Determine the (X, Y) coordinate at the center of the cell enclosing the given text.  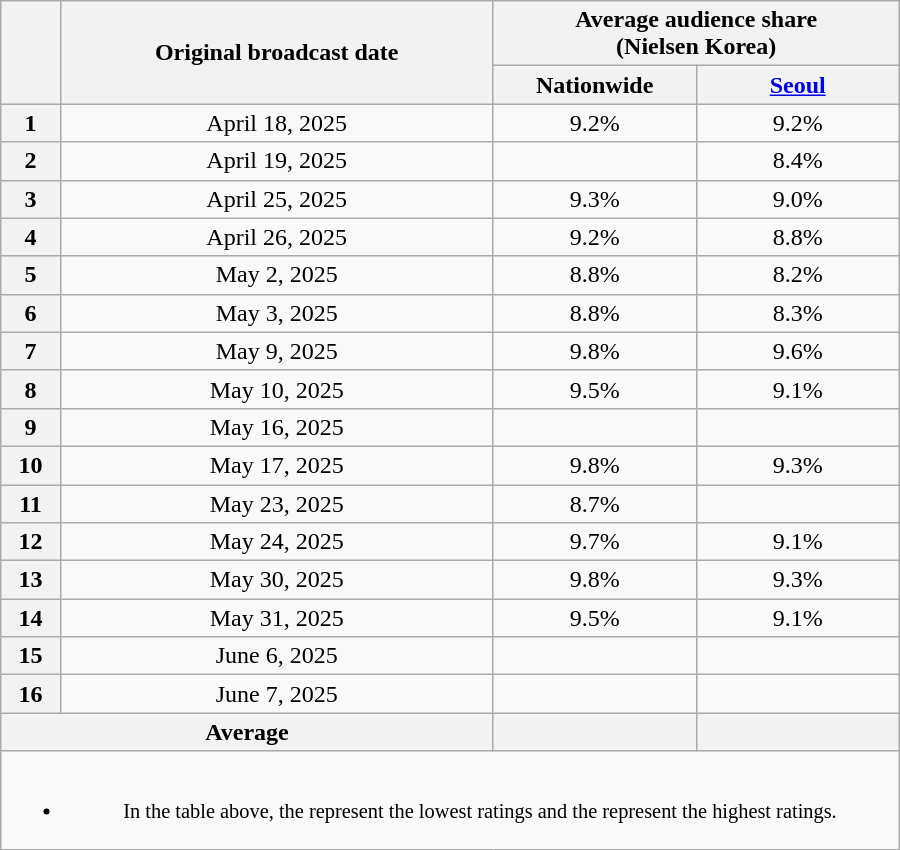
May 17, 2025 (276, 465)
June 7, 2025 (276, 694)
May 3, 2025 (276, 313)
April 26, 2025 (276, 237)
April 25, 2025 (276, 199)
9.6% (798, 351)
8 (31, 389)
9.7% (594, 542)
8.7% (594, 503)
June 6, 2025 (276, 656)
8.4% (798, 161)
2 (31, 161)
May 23, 2025 (276, 503)
May 2, 2025 (276, 275)
10 (31, 465)
1 (31, 123)
14 (31, 618)
In the table above, the represent the lowest ratings and the represent the highest ratings. (450, 800)
5 (31, 275)
May 31, 2025 (276, 618)
April 19, 2025 (276, 161)
May 10, 2025 (276, 389)
16 (31, 694)
Average audience share(Nielsen Korea) (696, 34)
6 (31, 313)
7 (31, 351)
Average (247, 732)
Original broadcast date (276, 52)
12 (31, 542)
Nationwide (594, 85)
9 (31, 427)
11 (31, 503)
May 24, 2025 (276, 542)
13 (31, 580)
April 18, 2025 (276, 123)
May 30, 2025 (276, 580)
8.2% (798, 275)
Seoul (798, 85)
May 9, 2025 (276, 351)
May 16, 2025 (276, 427)
9.0% (798, 199)
15 (31, 656)
8.3% (798, 313)
4 (31, 237)
3 (31, 199)
